Return the [x, y] coordinate for the center point of the cell that contains the specified text.  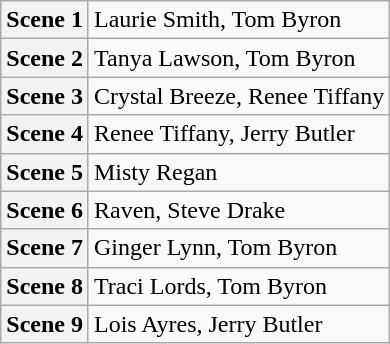
Tanya Lawson, Tom Byron [238, 58]
Scene 6 [45, 210]
Renee Tiffany, Jerry Butler [238, 134]
Scene 8 [45, 286]
Laurie Smith, Tom Byron [238, 20]
Scene 4 [45, 134]
Scene 7 [45, 248]
Scene 5 [45, 172]
Scene 1 [45, 20]
Crystal Breeze, Renee Tiffany [238, 96]
Lois Ayres, Jerry Butler [238, 324]
Misty Regan [238, 172]
Scene 9 [45, 324]
Raven, Steve Drake [238, 210]
Ginger Lynn, Tom Byron [238, 248]
Scene 3 [45, 96]
Traci Lords, Tom Byron [238, 286]
Scene 2 [45, 58]
